Find where the given text appears and provide that cell's center as [x, y] coordinate. 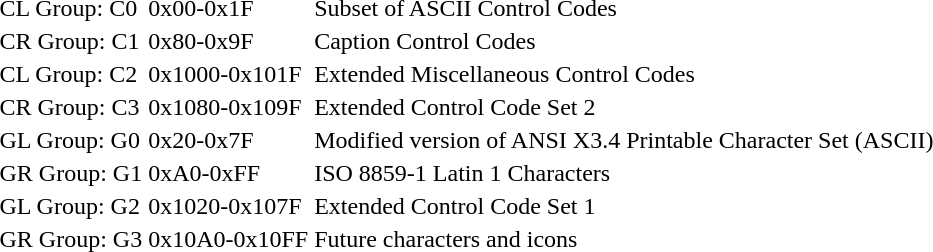
0x1000-0x101F [228, 74]
0x20-0x7F [228, 140]
0x1080-0x109F [228, 107]
0x1020-0x107F [228, 206]
0xA0-0xFF [228, 173]
0x80-0x9F [228, 41]
